Provide the [x, y] coordinate of the cell's center where the given text is located.  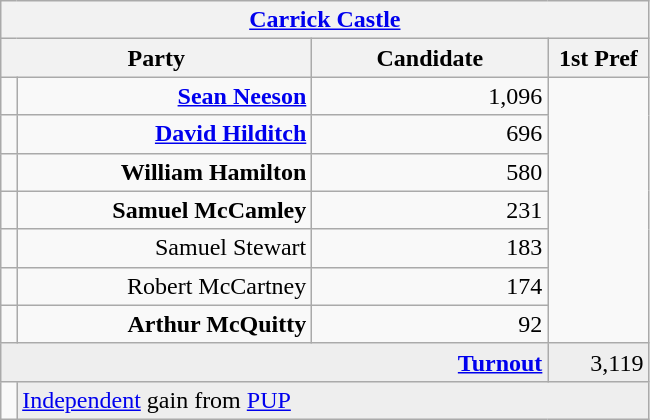
Sean Neeson [164, 96]
Party [156, 58]
183 [430, 248]
1,096 [430, 96]
696 [430, 134]
William Hamilton [164, 172]
Carrick Castle [325, 20]
Arthur McQuitty [164, 324]
Samuel Stewart [164, 248]
Independent gain from PUP [333, 400]
David Hilditch [164, 134]
3,119 [598, 362]
Samuel McCamley [164, 210]
174 [430, 286]
Robert McCartney [164, 286]
92 [430, 324]
580 [430, 172]
231 [430, 210]
1st Pref [598, 58]
Candidate [430, 58]
Turnout [274, 362]
